Capture the cell that displays the provided text and extract its (x, y) central coordinate. 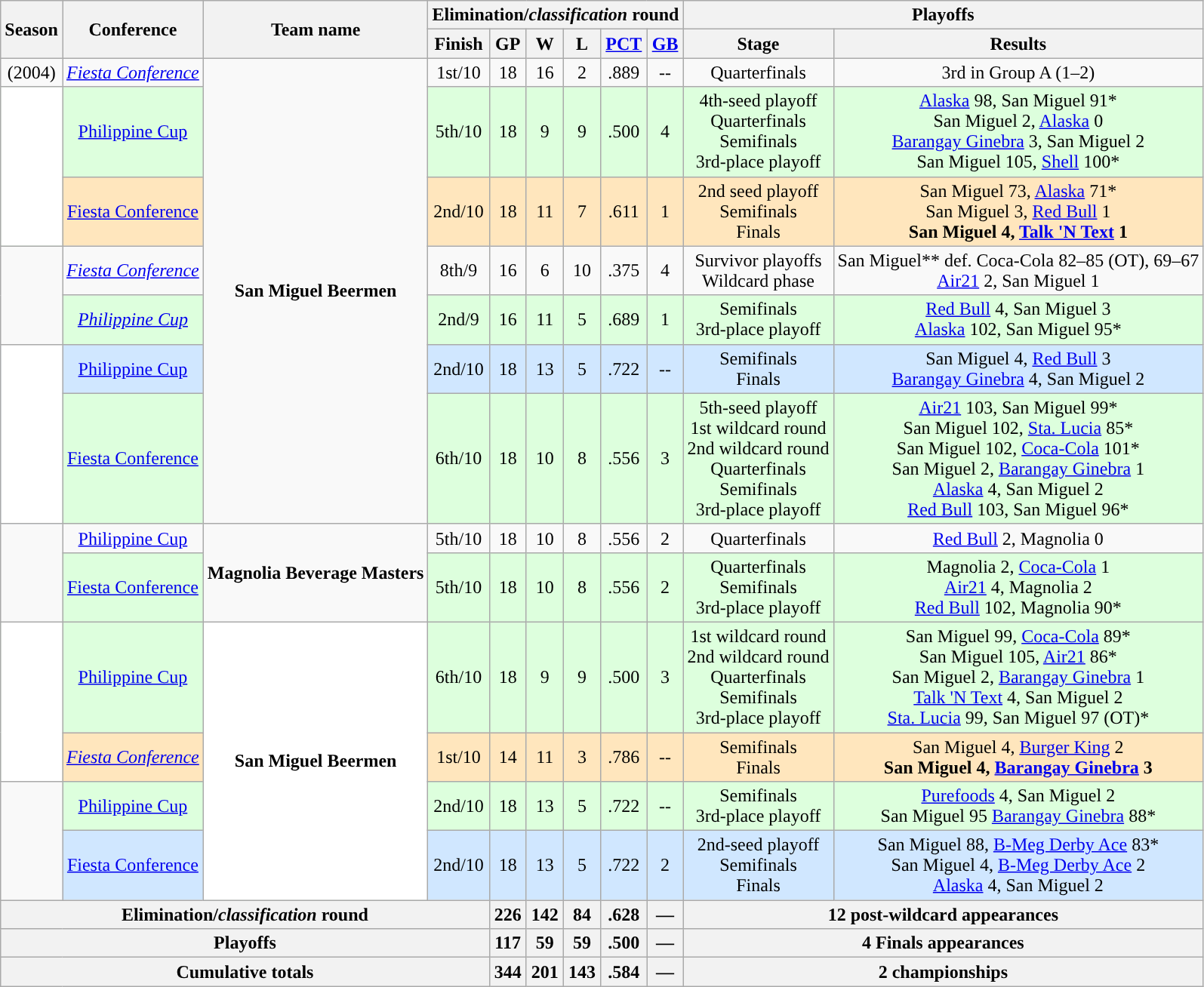
GP (507, 44)
8th/9 (459, 270)
2nd seed playoffSemifinalsFinals (758, 211)
San Miguel** def. Coca-Cola 82–85 (OT), 69–67Air21 2, San Miguel 1 (1018, 270)
5th-seed playoff1st wildcard round2nd wildcard roundQuarterfinalsSemifinals3rd-place playoff (758, 459)
San Miguel 73, Alaska 71*San Miguel 3, Red Bull 1San Miguel 4, Talk 'N Text 1 (1018, 211)
Stage (758, 44)
12 post-wildcard appearances (944, 915)
344 (507, 972)
.584 (624, 972)
.611 (624, 211)
117 (507, 943)
.628 (624, 915)
.889 (624, 72)
PCT (624, 44)
W (545, 44)
Team name (316, 29)
Cumulative totals (245, 972)
Magnolia Beverage Masters (316, 573)
201 (545, 972)
14 (507, 756)
84 (581, 915)
Magnolia 2, Coca-Cola 1Air21 4, Magnolia 2Red Bull 102, Magnolia 90* (1018, 587)
142 (545, 915)
226 (507, 915)
San Miguel 88, B-Meg Derby Ace 83*San Miguel 4, B-Meg Derby Ace 2Alaska 4, San Miguel 2 (1018, 866)
2 championships (944, 972)
1st wildcard round2nd wildcard roundQuarterfinalsSemifinals3rd-place playoff (758, 677)
.786 (624, 756)
Finish (459, 44)
7 (581, 211)
Purefoods 4, San Miguel 2San Miguel 95 Barangay Ginebra 88* (1018, 806)
2nd-seed playoffSemifinalsFinals (758, 866)
L (581, 44)
Red Bull 2, Magnolia 0 (1018, 538)
2nd/9 (459, 320)
6 (545, 270)
Red Bull 4, San Miguel 3Alaska 102, San Miguel 95* (1018, 320)
Alaska 98, San Miguel 91*San Miguel 2, Alaska 0Barangay Ginebra 3, San Miguel 2San Miguel 105, Shell 100* (1018, 131)
GB (665, 44)
4th-seed playoffQuarterfinalsSemifinals3rd-place playoff (758, 131)
.689 (624, 320)
Results (1018, 44)
San Miguel 4, Red Bull 3Barangay Ginebra 4, San Miguel 2 (1018, 368)
.375 (624, 270)
Conference (133, 29)
4 Finals appearances (944, 943)
143 (581, 972)
QuarterfinalsSemifinals3rd-place playoff (758, 587)
San Miguel 4, Burger King 2San Miguel 4, Barangay Ginebra 3 (1018, 756)
Survivor playoffsWildcard phase (758, 270)
(2004) (32, 72)
3rd in Group A (1–2) (1018, 72)
Season (32, 29)
